For the text-containing cell, return its midpoint in [X, Y] coordinate format. 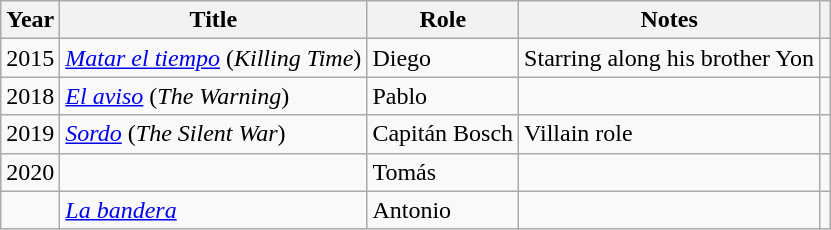
2015 [30, 58]
2020 [30, 172]
Antonio [443, 210]
Tomás [443, 172]
Villain role [670, 134]
Sordo (The Silent War) [214, 134]
Matar el tiempo (Killing Time) [214, 58]
Role [443, 20]
Pablo [443, 96]
Year [30, 20]
Capitán Bosch [443, 134]
Diego [443, 58]
Title [214, 20]
2018 [30, 96]
Notes [670, 20]
El aviso (The Warning) [214, 96]
Starring along his brother Yon [670, 58]
2019 [30, 134]
La bandera [214, 210]
